Identify which cell holds the provided text, then report its [x, y] central coordinate. 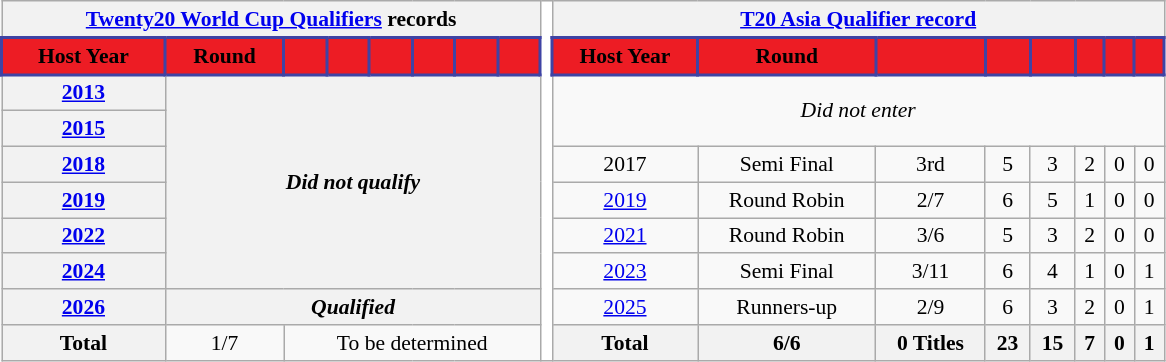
Runners-up [787, 307]
2021 [624, 236]
2/7 [930, 200]
2015 [84, 129]
Twenty20 World Cup Qualifiers records [272, 19]
Did not qualify [352, 182]
Qualified [352, 307]
2026 [84, 307]
2024 [84, 272]
2025 [624, 307]
2022 [84, 236]
1/7 [224, 343]
4 [1052, 272]
2018 [84, 165]
6/6 [787, 343]
2013 [84, 93]
23 [1008, 343]
2017 [624, 165]
0 Titles [930, 343]
3/11 [930, 272]
To be determined [412, 343]
2/9 [930, 307]
7 [1090, 343]
2023 [624, 272]
15 [1052, 343]
T20 Asia Qualifier record [858, 19]
3/6 [930, 236]
Did not enter [858, 111]
3rd [930, 165]
